Identify which cell holds the provided text, then report its [x, y] central coordinate. 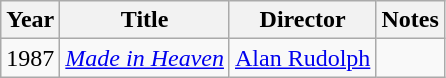
Director [302, 20]
Made in Heaven [145, 58]
Year [30, 20]
Notes [410, 20]
Alan Rudolph [302, 58]
1987 [30, 58]
Title [145, 20]
